Provide the [x, y] coordinate of the cell's center where the given text is located.  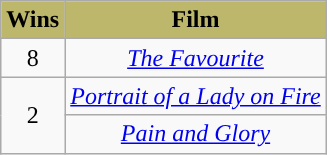
Portrait of a Lady on Fire [196, 96]
Pain and Glory [196, 134]
2 [33, 115]
Film [196, 20]
8 [33, 58]
The Favourite [196, 58]
Wins [33, 20]
